Return the [x, y] coordinate for the center point of the cell that contains the specified text.  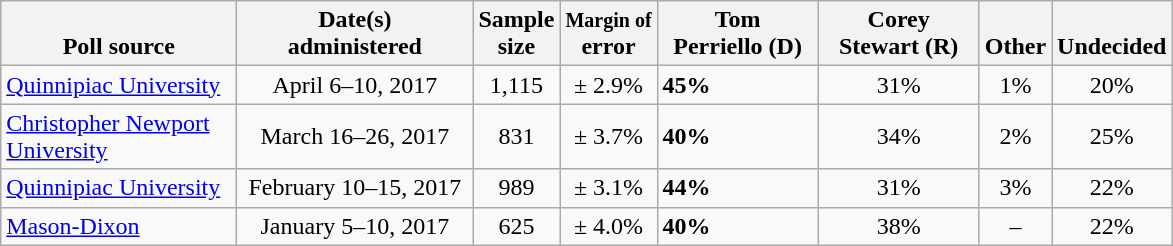
38% [898, 226]
CoreyStewart (R) [898, 34]
25% [1112, 136]
April 6–10, 2017 [355, 85]
34% [898, 136]
44% [738, 188]
2% [1015, 136]
Samplesize [516, 34]
989 [516, 188]
20% [1112, 85]
3% [1015, 188]
± 3.7% [608, 136]
Mason-Dixon [119, 226]
Undecided [1112, 34]
January 5–10, 2017 [355, 226]
1% [1015, 85]
Other [1015, 34]
Margin oferror [608, 34]
± 2.9% [608, 85]
February 10–15, 2017 [355, 188]
± 3.1% [608, 188]
1,115 [516, 85]
– [1015, 226]
Poll source [119, 34]
March 16–26, 2017 [355, 136]
625 [516, 226]
831 [516, 136]
Christopher Newport University [119, 136]
± 4.0% [608, 226]
TomPerriello (D) [738, 34]
Date(s)administered [355, 34]
45% [738, 85]
